Extract the (X, Y) coordinate from the center of the cell holding the provided text.  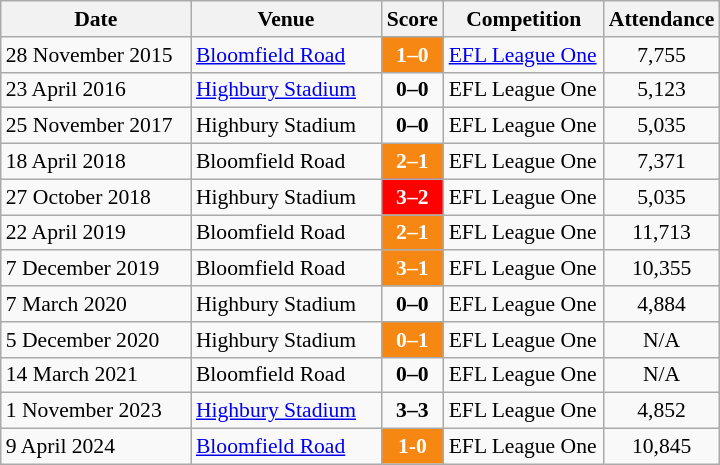
1-0 (412, 447)
Competition (524, 19)
9 April 2024 (96, 447)
7 March 2020 (96, 304)
22 April 2019 (96, 233)
Date (96, 19)
1 November 2023 (96, 411)
1–0 (412, 55)
11,713 (662, 233)
3–2 (412, 197)
4,884 (662, 304)
5,123 (662, 90)
Score (412, 19)
14 March 2021 (96, 375)
28 November 2015 (96, 55)
4,852 (662, 411)
5 December 2020 (96, 340)
7,755 (662, 55)
23 April 2016 (96, 90)
27 October 2018 (96, 197)
18 April 2018 (96, 162)
10,355 (662, 269)
3–1 (412, 269)
10,845 (662, 447)
7,371 (662, 162)
3–3 (412, 411)
0–1 (412, 340)
7 December 2019 (96, 269)
Venue (286, 19)
Attendance (662, 19)
25 November 2017 (96, 126)
